Scan for the cell matching the given text and deliver its [X, Y] coordinate at center. 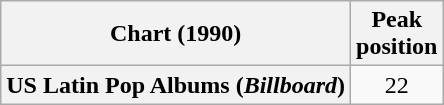
22 [397, 85]
Peakposition [397, 34]
US Latin Pop Albums (Billboard) [176, 85]
Chart (1990) [176, 34]
